From the cell containing the given text, extract its center point as [x, y] coordinate. 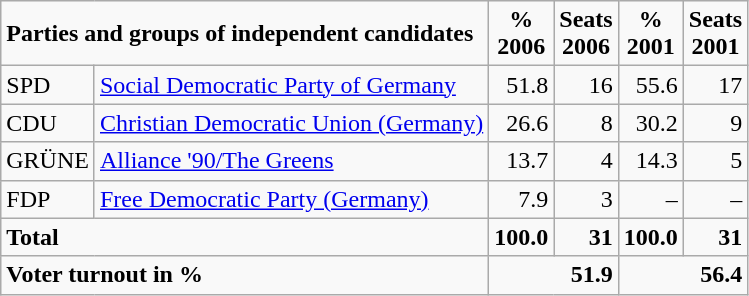
Christian Democratic Union (Germany) [291, 123]
Total [245, 237]
SPD [48, 85]
14.3 [650, 161]
8 [586, 123]
Seats2006 [586, 34]
FDP [48, 199]
Free Democratic Party (Germany) [291, 199]
26.6 [522, 123]
9 [715, 123]
51.8 [522, 85]
55.6 [650, 85]
51.9 [554, 275]
4 [586, 161]
13.7 [522, 161]
Voter turnout in % [245, 275]
5 [715, 161]
7.9 [522, 199]
Parties and groups of independent candidates [245, 34]
3 [586, 199]
17 [715, 85]
%2006 [522, 34]
GRÜNE [48, 161]
%2001 [650, 34]
CDU [48, 123]
16 [586, 85]
30.2 [650, 123]
Social Democratic Party of Germany [291, 85]
Seats2001 [715, 34]
Alliance '90/The Greens [291, 161]
56.4 [682, 275]
